Search for the cell housing the specified text and yield its [X, Y] center coordinate. 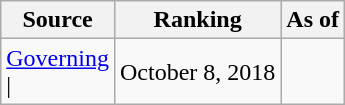
Ranking [197, 20]
As of [313, 20]
Governing| [58, 72]
October 8, 2018 [197, 72]
Source [58, 20]
